Determine the (x, y) coordinate at the center of the cell enclosing the given text.  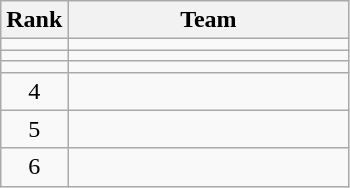
Rank (34, 20)
Team (208, 20)
6 (34, 167)
5 (34, 129)
4 (34, 91)
